Locate the cell with the specified text and output its (x, y) center coordinate. 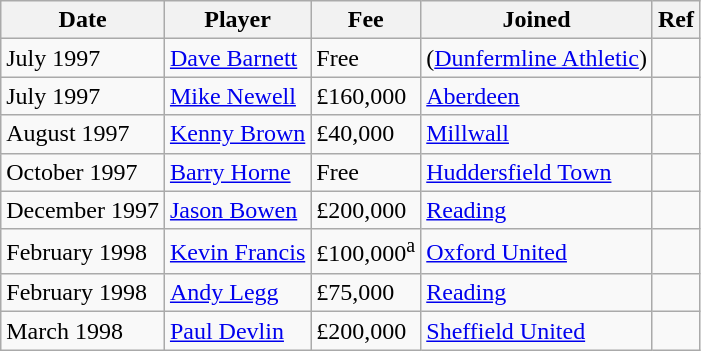
Aberdeen (537, 96)
(Dunfermline Athletic) (537, 58)
£100,000a (366, 252)
Huddersfield Town (537, 172)
Dave Barnett (237, 58)
March 1998 (83, 331)
Ref (676, 20)
Paul Devlin (237, 331)
Fee (366, 20)
Date (83, 20)
Kenny Brown (237, 134)
Millwall (537, 134)
£40,000 (366, 134)
£160,000 (366, 96)
Oxford United (537, 252)
Mike Newell (237, 96)
Barry Horne (237, 172)
August 1997 (83, 134)
Kevin Francis (237, 252)
Sheffield United (537, 331)
Andy Legg (237, 293)
Jason Bowen (237, 210)
December 1997 (83, 210)
Joined (537, 20)
October 1997 (83, 172)
£75,000 (366, 293)
Player (237, 20)
